Determine the [X, Y] coordinate at the center of the cell enclosing the given text.  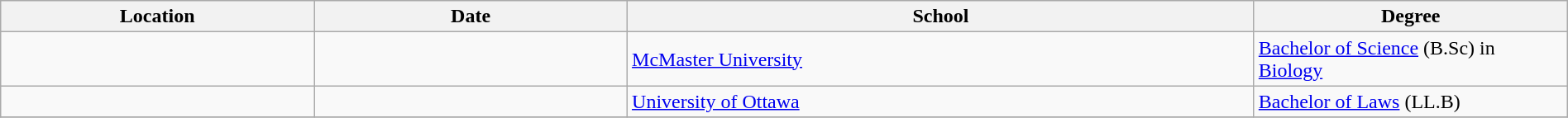
Degree [1411, 17]
McMaster University [941, 59]
Bachelor of Science (B.Sc) in Biology [1411, 59]
University of Ottawa [941, 101]
School [941, 17]
Location [157, 17]
Bachelor of Laws (LL.B) [1411, 101]
Date [471, 17]
